Provide the (X, Y) coordinate of the cell's center where the given text is located.  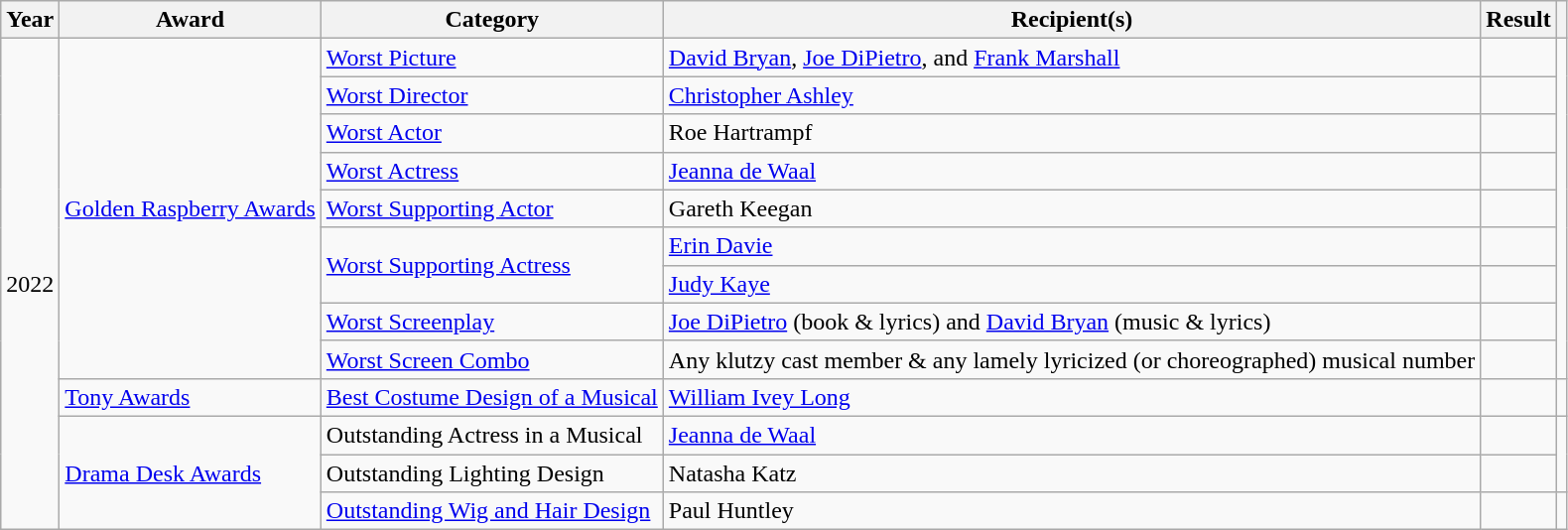
Worst Supporting Actor (492, 208)
Worst Actor (492, 133)
Judy Kaye (1072, 284)
Worst Screen Combo (492, 359)
Recipient(s) (1072, 20)
Award (191, 20)
Drama Desk Awards (191, 472)
Worst Screenplay (492, 322)
Category (492, 20)
Tony Awards (191, 397)
Gareth Keegan (1072, 208)
Christopher Ashley (1072, 95)
Outstanding Lighting Design (492, 473)
Golden Raspberry Awards (191, 208)
Joe DiPietro (book & lyrics) and David Bryan (music & lyrics) (1072, 322)
William Ivey Long (1072, 397)
Worst Picture (492, 58)
David Bryan, Joe DiPietro, and Frank Marshall (1072, 58)
Worst Supporting Actress (492, 265)
2022 (30, 284)
Roe Hartrampf (1072, 133)
Natasha Katz (1072, 473)
Worst Director (492, 95)
Any klutzy cast member & any lamely lyricized (or choreographed) musical number (1072, 359)
Result (1518, 20)
Worst Actress (492, 171)
Outstanding Wig and Hair Design (492, 511)
Erin Davie (1072, 246)
Best Costume Design of a Musical (492, 397)
Outstanding Actress in a Musical (492, 435)
Paul Huntley (1072, 511)
Year (30, 20)
